Pinpoint the cell where the given text exists, returning its [x, y] midpoint coordinate. 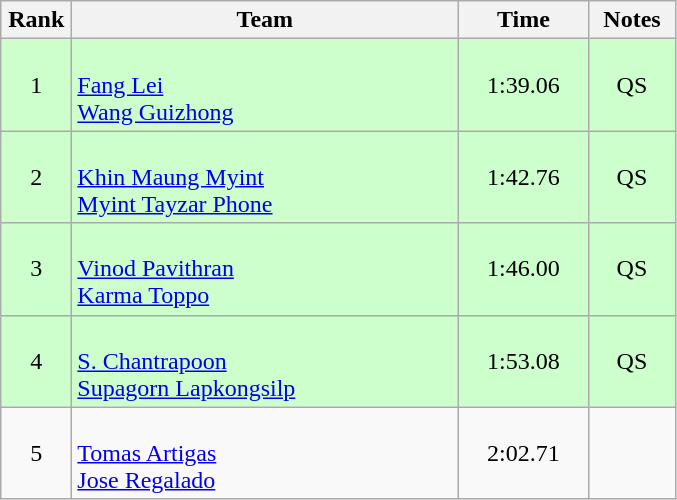
Team [265, 20]
Time [524, 20]
S. ChantrapoonSupagorn Lapkongsilp [265, 361]
Rank [36, 20]
Notes [632, 20]
2 [36, 177]
3 [36, 269]
2:02.71 [524, 453]
1:42.76 [524, 177]
4 [36, 361]
1:39.06 [524, 85]
Khin Maung MyintMyint Tayzar Phone [265, 177]
Tomas ArtigasJose Regalado [265, 453]
1:53.08 [524, 361]
1 [36, 85]
1:46.00 [524, 269]
Vinod PavithranKarma Toppo [265, 269]
Fang LeiWang Guizhong [265, 85]
5 [36, 453]
